Capture the cell that displays the provided text and extract its [x, y] central coordinate. 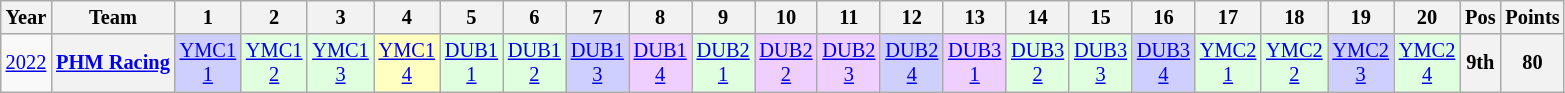
PHM Racing [112, 63]
12 [912, 17]
2022 [26, 63]
13 [974, 17]
YMC21 [1228, 63]
10 [786, 17]
DUB23 [848, 63]
DUB31 [974, 63]
Pos [1480, 17]
Team [112, 17]
DUB21 [724, 63]
YMC12 [274, 63]
3 [340, 17]
20 [1427, 17]
YMC24 [1427, 63]
DUB34 [1164, 63]
11 [848, 17]
2 [274, 17]
17 [1228, 17]
9 [724, 17]
6 [534, 17]
YMC14 [407, 63]
8 [660, 17]
YMC22 [1294, 63]
DUB13 [598, 63]
18 [1294, 17]
5 [472, 17]
YMC13 [340, 63]
Points [1532, 17]
DUB12 [534, 63]
YMC11 [208, 63]
7 [598, 17]
19 [1361, 17]
9th [1480, 63]
4 [407, 17]
DUB32 [1038, 63]
15 [1100, 17]
YMC23 [1361, 63]
Year [26, 17]
DUB33 [1100, 63]
DUB22 [786, 63]
DUB11 [472, 63]
80 [1532, 63]
16 [1164, 17]
DUB14 [660, 63]
DUB24 [912, 63]
1 [208, 17]
14 [1038, 17]
